Return the [X, Y] coordinate for the center point of the cell that contains the specified text.  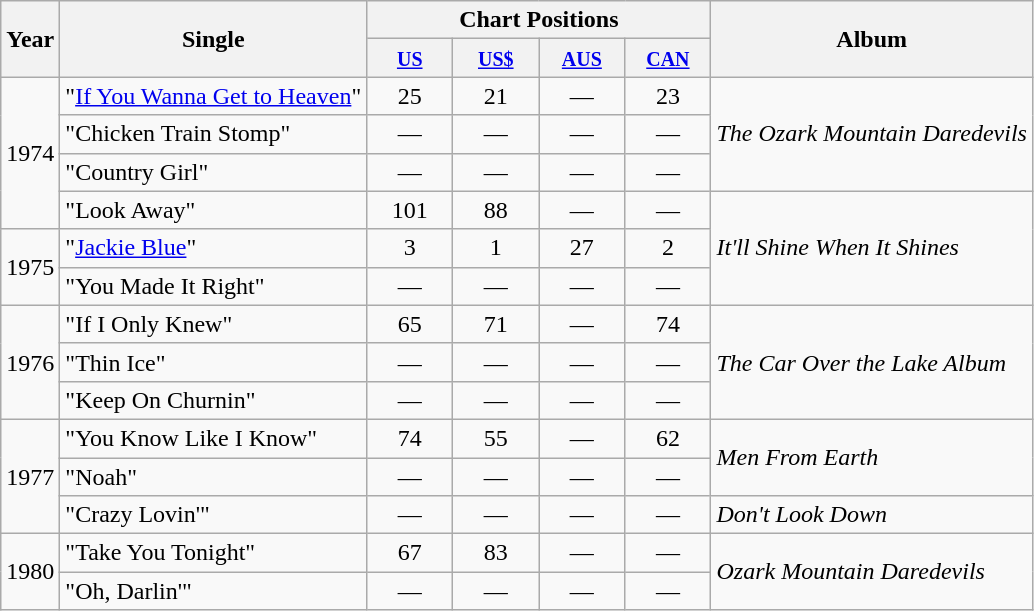
Ozark Mountain Daredevils [872, 572]
"If I Only Knew" [214, 324]
1976 [30, 362]
2 [668, 248]
1 [496, 248]
1975 [30, 267]
US$ [496, 58]
"You Made It Right" [214, 286]
The Ozark Mountain Daredevils [872, 134]
62 [668, 438]
101 [410, 210]
21 [496, 96]
1977 [30, 476]
Men From Earth [872, 457]
"Country Girl" [214, 172]
"Thin Ice" [214, 362]
CAN [668, 58]
AUS [582, 58]
Single [214, 39]
US [410, 58]
23 [668, 96]
Year [30, 39]
"Noah" [214, 477]
"Jackie Blue" [214, 248]
The Car Over the Lake Album [872, 362]
1974 [30, 153]
3 [410, 248]
"Chicken Train Stomp" [214, 134]
55 [496, 438]
65 [410, 324]
27 [582, 248]
"You Know Like I Know" [214, 438]
"Look Away" [214, 210]
25 [410, 96]
"Oh, Darlin'" [214, 591]
71 [496, 324]
"If You Wanna Get to Heaven" [214, 96]
"Take You Tonight" [214, 553]
67 [410, 553]
1980 [30, 572]
Chart Positions [539, 20]
88 [496, 210]
It'll Shine When It Shines [872, 248]
"Crazy Lovin'" [214, 515]
83 [496, 553]
Don't Look Down [872, 515]
"Keep On Churnin" [214, 400]
Album [872, 39]
